Return (x, y) of the center of cell containing provided text 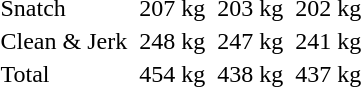
248 kg (172, 41)
247 kg (250, 41)
